Extract the [x, y] coordinate from the center of the cell holding the provided text.  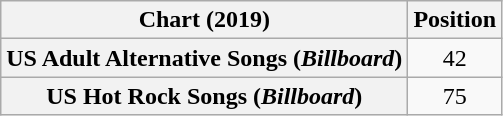
Chart (2019) [204, 20]
Position [455, 20]
42 [455, 58]
75 [455, 96]
US Adult Alternative Songs (Billboard) [204, 58]
US Hot Rock Songs (Billboard) [204, 96]
